Determine the (x, y) coordinate at the center of the cell enclosing the given text.  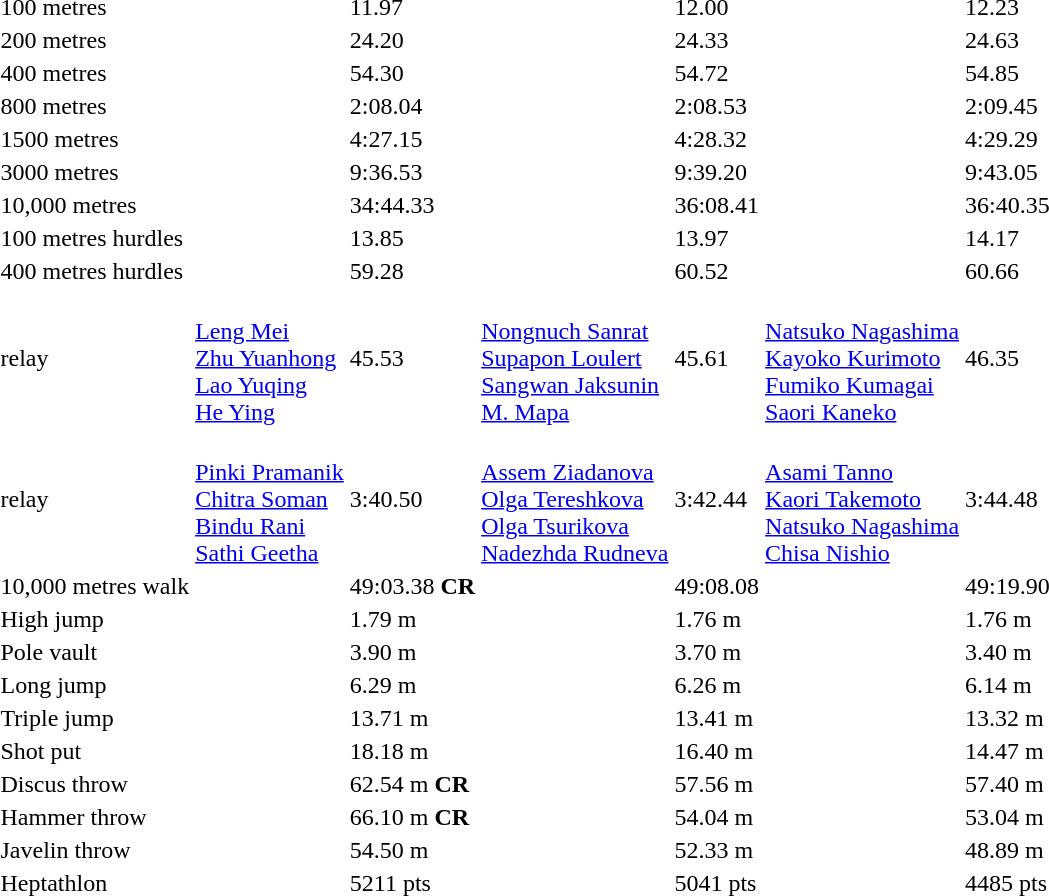
3.90 m (412, 652)
59.28 (412, 271)
Nongnuch SanratSupapon LoulertSangwan JaksuninM. Mapa (575, 358)
3:40.50 (412, 499)
54.72 (717, 73)
45.61 (717, 358)
62.54 m CR (412, 784)
13.85 (412, 238)
45.53 (412, 358)
1.79 m (412, 619)
13.41 m (717, 718)
16.40 m (717, 751)
52.33 m (717, 850)
34:44.33 (412, 205)
24.20 (412, 40)
6.29 m (412, 685)
49:08.08 (717, 586)
Pinki PramanikChitra SomanBindu RaniSathi Geetha (270, 499)
18.18 m (412, 751)
2:08.04 (412, 106)
60.52 (717, 271)
54.04 m (717, 817)
4:27.15 (412, 139)
13.71 m (412, 718)
3.70 m (717, 652)
Asami TannoKaori TakemotoNatsuko NagashimaChisa Nishio (862, 499)
24.33 (717, 40)
9:39.20 (717, 172)
Assem ZiadanovaOlga TereshkovaOlga TsurikovaNadezhda Rudneva (575, 499)
66.10 m CR (412, 817)
57.56 m (717, 784)
Natsuko NagashimaKayoko KurimotoFumiko KumagaiSaori Kaneko (862, 358)
3:42.44 (717, 499)
9:36.53 (412, 172)
2:08.53 (717, 106)
36:08.41 (717, 205)
13.97 (717, 238)
6.26 m (717, 685)
Leng MeiZhu YuanhongLao YuqingHe Ying (270, 358)
54.50 m (412, 850)
54.30 (412, 73)
1.76 m (717, 619)
4:28.32 (717, 139)
49:03.38 CR (412, 586)
